Scan for the cell matching the given text and deliver its (x, y) coordinate at center. 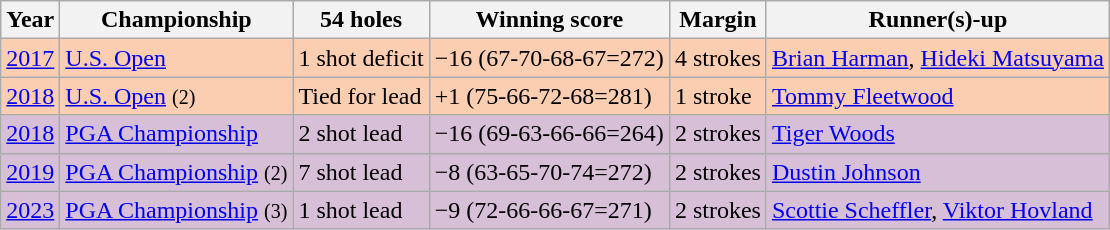
7 shot lead (361, 172)
4 strokes (718, 58)
Tommy Fleetwood (938, 96)
Tied for lead (361, 96)
−9 (72-66-66-67=271) (549, 210)
−16 (67-70-68-67=272) (549, 58)
+1 (75-66-72-68=281) (549, 96)
PGA Championship (2) (176, 172)
PGA Championship (3) (176, 210)
Dustin Johnson (938, 172)
−16 (69-63-66-66=264) (549, 134)
2 shot lead (361, 134)
2019 (30, 172)
Championship (176, 20)
2023 (30, 210)
2017 (30, 58)
Tiger Woods (938, 134)
1 stroke (718, 96)
Brian Harman, Hideki Matsuyama (938, 58)
U.S. Open (2) (176, 96)
Winning score (549, 20)
Scottie Scheffler, Viktor Hovland (938, 210)
U.S. Open (176, 58)
54 holes (361, 20)
Runner(s)-up (938, 20)
Year (30, 20)
PGA Championship (176, 134)
Margin (718, 20)
−8 (63-65-70-74=272) (549, 172)
1 shot lead (361, 210)
1 shot deficit (361, 58)
